Locate the cell with the specified text and output its (X, Y) center coordinate. 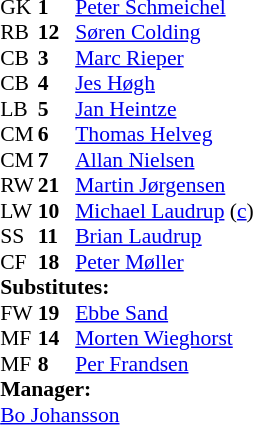
18 (57, 262)
6 (57, 135)
12 (57, 33)
RB (19, 33)
10 (57, 211)
LB (19, 109)
SS (19, 237)
19 (57, 313)
14 (57, 339)
RW (19, 185)
8 (57, 364)
11 (57, 237)
4 (57, 83)
LW (19, 211)
FW (19, 313)
CF (19, 262)
3 (57, 58)
7 (57, 160)
5 (57, 109)
21 (57, 185)
